Detect which cell encompasses the target text, then output its (x, y) center coordinate. 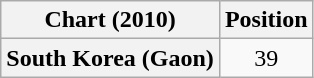
Chart (2010) (110, 20)
39 (266, 58)
South Korea (Gaon) (110, 58)
Position (266, 20)
